For the text-containing cell, return its midpoint in (X, Y) coordinate format. 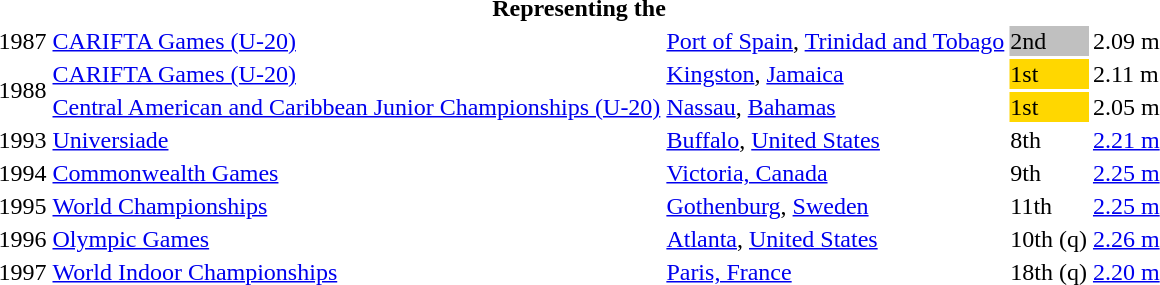
Commonwealth Games (356, 173)
World Championships (356, 206)
Victoria, Canada (836, 173)
Central American and Caribbean Junior Championships (U-20) (356, 107)
Nassau, Bahamas (836, 107)
11th (1049, 206)
Universiade (356, 140)
Buffalo, United States (836, 140)
8th (1049, 140)
Gothenburg, Sweden (836, 206)
10th (q) (1049, 239)
Atlanta, United States (836, 239)
2nd (1049, 41)
Olympic Games (356, 239)
9th (1049, 173)
Kingston, Jamaica (836, 74)
Port of Spain, Trinidad and Tobago (836, 41)
